Provide the [x, y] coordinate of the cell's center where the given text is located.  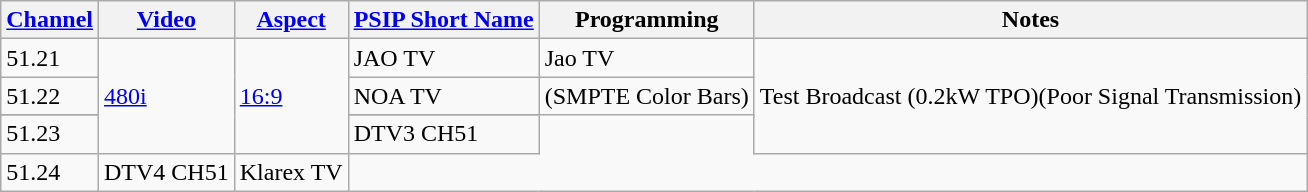
Programming [646, 20]
Channel [50, 20]
Test Broadcast (0.2kW TPO)(Poor Signal Transmission) [1030, 96]
51.23 [50, 134]
(SMPTE Color Bars) [646, 96]
PSIP Short Name [444, 20]
480i [167, 96]
16:9 [291, 96]
JAO TV [444, 58]
Notes [1030, 20]
Jao TV [646, 58]
DTV3 CH51 [444, 134]
Aspect [291, 20]
51.22 [50, 96]
NOA TV [444, 96]
Klarex TV [291, 172]
DTV4 CH51 [167, 172]
51.24 [50, 172]
51.21 [50, 58]
Video [167, 20]
